Scan for the cell matching the given text and deliver its (x, y) coordinate at center. 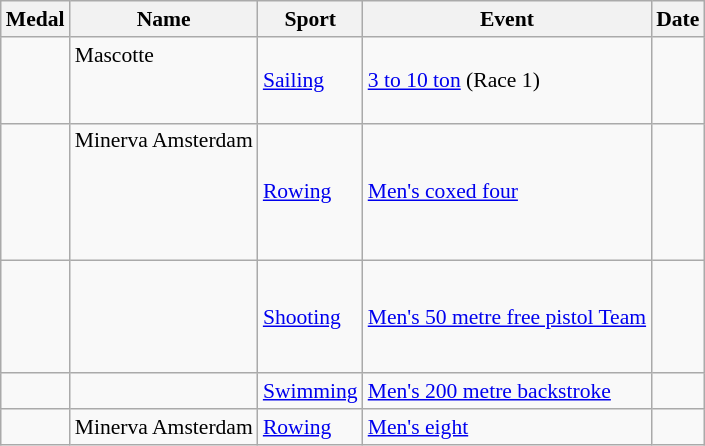
Date (678, 19)
Mascotte (164, 80)
Event (507, 19)
Name (164, 19)
Swimming (310, 391)
Men's coxed four (507, 192)
3 to 10 ton (Race 1) (507, 80)
Sailing (310, 80)
Men's 200 metre backstroke (507, 391)
Men's eight (507, 427)
Medal (36, 19)
Shooting (310, 317)
Men's 50 metre free pistol Team (507, 317)
Sport (310, 19)
